Pinpoint the cell where the given text exists, returning its (x, y) midpoint coordinate. 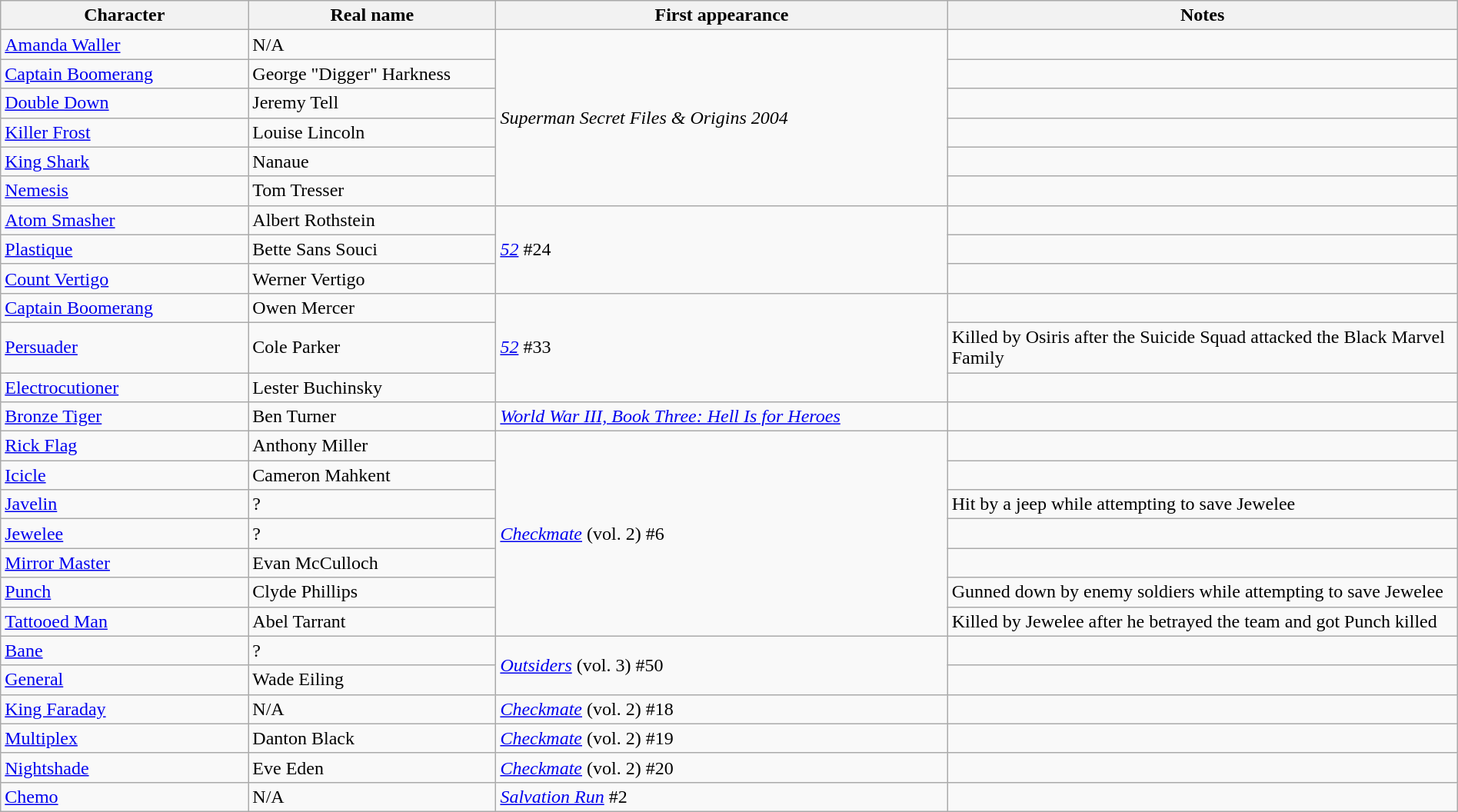
Gunned down by enemy soldiers while attempting to save Jewelee (1203, 592)
Evan McCulloch (372, 563)
Atom Smasher (125, 220)
Punch (125, 592)
Mirror Master (125, 563)
Jewelee (125, 534)
Electrocutioner (125, 387)
Javelin (125, 504)
Nanaue (372, 161)
Cole Parker (372, 348)
Tattooed Man (125, 621)
Abel Tarrant (372, 621)
Ben Turner (372, 417)
Bette Sans Souci (372, 249)
Checkmate (vol. 2) #6 (721, 534)
Multiplex (125, 738)
Outsiders (vol. 3) #50 (721, 665)
Nemesis (125, 191)
Chemo (125, 797)
Icicle (125, 475)
Wade Eiling (372, 680)
Jeremy Tell (372, 103)
Hit by a jeep while attempting to save Jewelee (1203, 504)
Plastique (125, 249)
Clyde Phillips (372, 592)
Louise Lincoln (372, 132)
General (125, 680)
Persuader (125, 348)
52 #33 (721, 348)
Checkmate (vol. 2) #20 (721, 767)
Nightshade (125, 767)
Superman Secret Files & Origins 2004 (721, 118)
Double Down (125, 103)
52 #24 (721, 249)
Real name (372, 15)
World War III, Book Three: Hell Is for Heroes (721, 417)
Danton Black (372, 738)
Salvation Run #2 (721, 797)
Checkmate (vol. 2) #19 (721, 738)
First appearance (721, 15)
Werner Vertigo (372, 278)
Rick Flag (125, 446)
Amanda Waller (125, 45)
Checkmate (vol. 2) #18 (721, 709)
Cameron Mahkent (372, 475)
Killed by Jewelee after he betrayed the team and got Punch killed (1203, 621)
King Faraday (125, 709)
Eve Eden (372, 767)
Anthony Miller (372, 446)
Notes (1203, 15)
George "Digger" Harkness (372, 74)
Bane (125, 651)
Tom Tresser (372, 191)
Bronze Tiger (125, 417)
Lester Buchinsky (372, 387)
Count Vertigo (125, 278)
King Shark (125, 161)
Albert Rothstein (372, 220)
Character (125, 15)
Killed by Osiris after the Suicide Squad attacked the Black Marvel Family (1203, 348)
Owen Mercer (372, 308)
Killer Frost (125, 132)
